Extract the (X, Y) coordinate from the center of the cell holding the provided text.  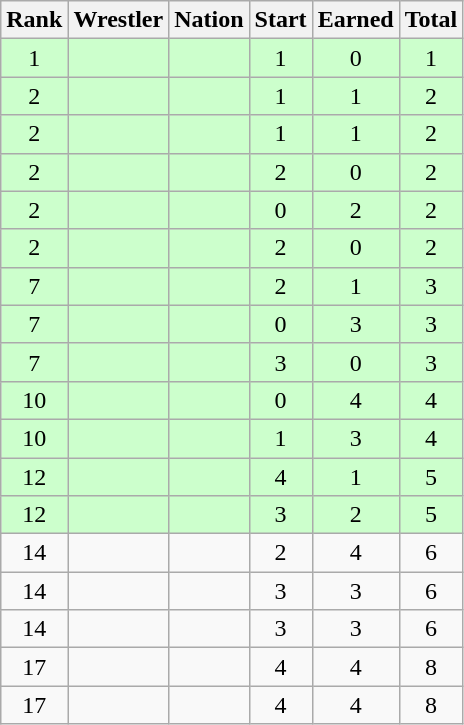
Nation (209, 20)
Total (431, 20)
Start (280, 20)
Earned (356, 20)
Rank (34, 20)
Wrestler (118, 20)
